Capture the cell that displays the provided text and extract its [x, y] central coordinate. 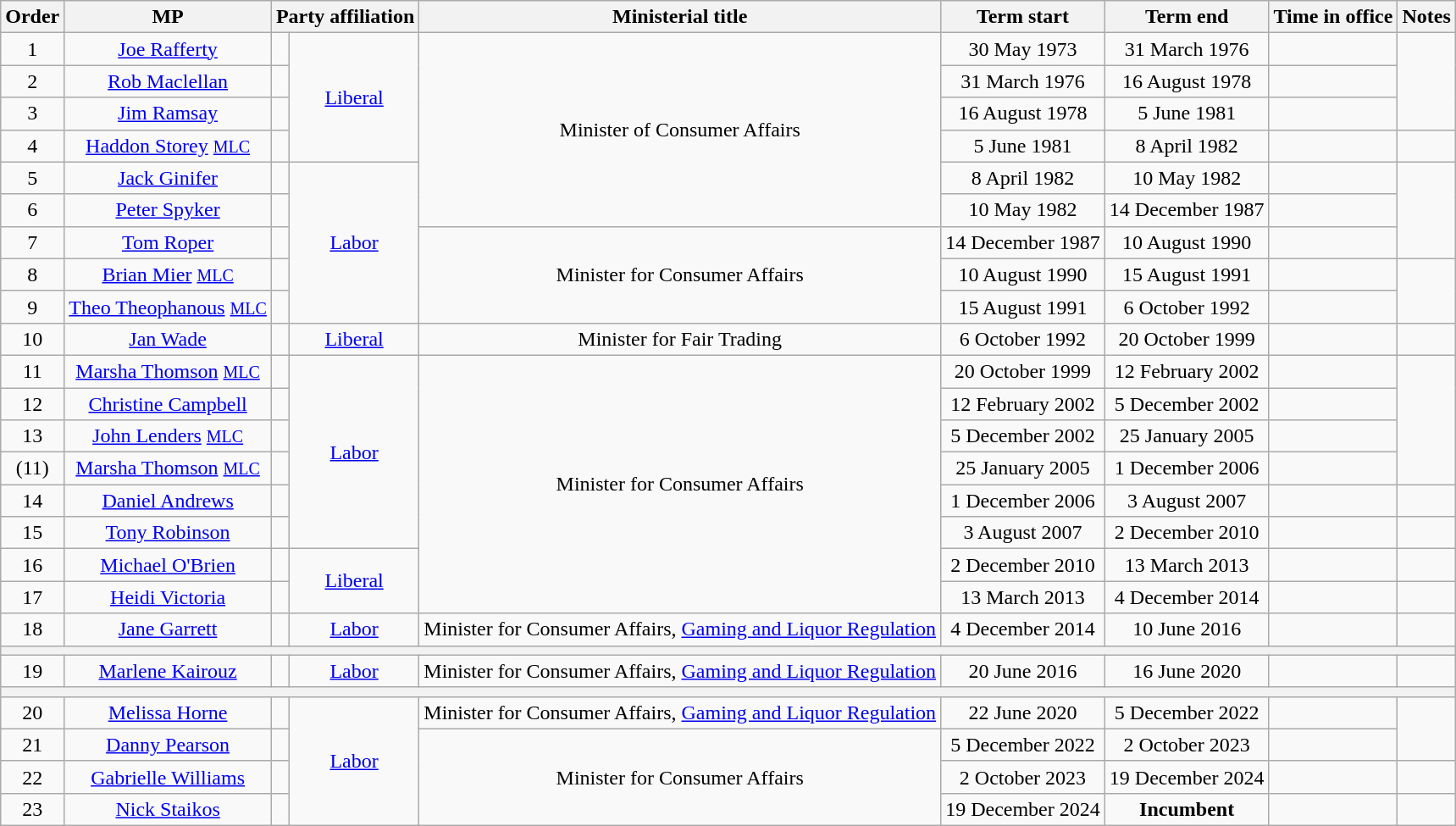
4 [32, 146]
10 June 2016 [1187, 629]
19 [32, 671]
Theo Theophanous MLC [168, 307]
5 [32, 178]
Jan Wade [168, 339]
Order [32, 17]
Rob Maclellan [168, 81]
Tom Roper [168, 242]
Christine Campbell [168, 404]
Term start [1023, 17]
Incumbent [1187, 809]
22 [32, 777]
Jack Ginifer [168, 178]
Minister of Consumer Affairs [680, 130]
16 June 2020 [1187, 671]
Brian Mier MLC [168, 274]
(11) [32, 468]
9 [32, 307]
8 [32, 274]
7 [32, 242]
Danny Pearson [168, 745]
18 [32, 629]
16 [32, 565]
Party affiliation [345, 17]
Marlene Kairouz [168, 671]
Term end [1187, 17]
Joe Rafferty [168, 49]
21 [32, 745]
Time in office [1333, 17]
Gabrielle Williams [168, 777]
Peter Spyker [168, 210]
Tony Robinson [168, 533]
2 [32, 81]
1 [32, 49]
Daniel Andrews [168, 501]
20 [32, 712]
30 May 1973 [1023, 49]
Michael O'Brien [168, 565]
6 [32, 210]
12 [32, 404]
23 [32, 809]
14 [32, 501]
15 [32, 533]
20 June 2016 [1023, 671]
10 [32, 339]
John Lenders MLC [168, 436]
Jim Ramsay [168, 114]
Minister for Fair Trading [680, 339]
Haddon Storey MLC [168, 146]
Notes [1426, 17]
Heidi Victoria [168, 597]
Nick Staikos [168, 809]
Melissa Horne [168, 712]
Jane Garrett [168, 629]
13 [32, 436]
11 [32, 371]
MP [168, 17]
22 June 2020 [1023, 712]
Ministerial title [680, 17]
17 [32, 597]
3 [32, 114]
